Return the [x, y] coordinate for the center point of the cell that contains the specified text.  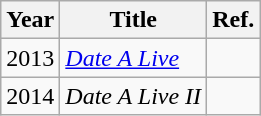
2013 [30, 58]
Date A Live [134, 58]
Year [30, 20]
2014 [30, 96]
Date A Live II [134, 96]
Title [134, 20]
Ref. [234, 20]
